Scan for the cell matching the given text and deliver its [X, Y] coordinate at center. 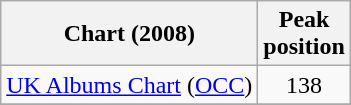
UK Albums Chart (OCC) [130, 85]
138 [304, 85]
Peakposition [304, 34]
Chart (2008) [130, 34]
